Search for the cell housing the specified text and yield its (x, y) center coordinate. 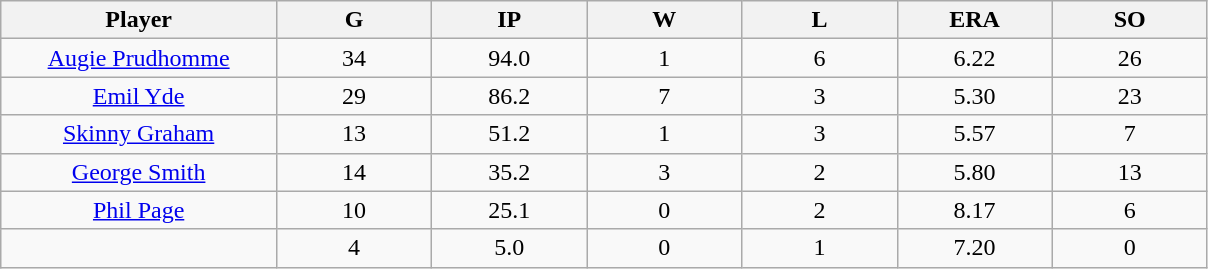
L (820, 20)
14 (354, 172)
G (354, 20)
Emil Yde (139, 96)
5.80 (974, 172)
Augie Prudhomme (139, 58)
35.2 (510, 172)
Player (139, 20)
W (664, 20)
ERA (974, 20)
25.1 (510, 210)
Phil Page (139, 210)
8.17 (974, 210)
29 (354, 96)
5.0 (510, 248)
7.20 (974, 248)
IP (510, 20)
4 (354, 248)
George Smith (139, 172)
51.2 (510, 134)
26 (1130, 58)
5.30 (974, 96)
10 (354, 210)
94.0 (510, 58)
34 (354, 58)
Skinny Graham (139, 134)
SO (1130, 20)
6.22 (974, 58)
86.2 (510, 96)
23 (1130, 96)
5.57 (974, 134)
